Determine the [x, y] coordinate at the center of the cell enclosing the given text.  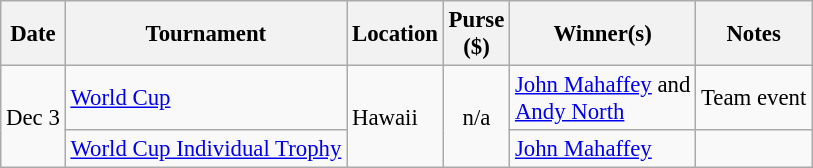
Date [33, 34]
Notes [754, 34]
Tournament [206, 34]
Dec 3 [33, 117]
John Mahaffey and Andy North [603, 98]
World Cup Individual Trophy [206, 149]
Location [396, 34]
World Cup [206, 98]
Winner(s) [603, 34]
Hawaii [396, 117]
John Mahaffey [603, 149]
Team event [754, 98]
n/a [476, 117]
Purse($) [476, 34]
